Find where the given text appears and provide that cell's center as [X, Y] coordinate. 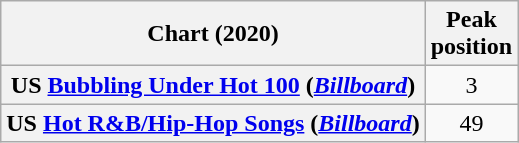
US Hot R&B/Hip-Hop Songs (Billboard) [213, 123]
Chart (2020) [213, 34]
49 [471, 123]
US Bubbling Under Hot 100 (Billboard) [213, 85]
3 [471, 85]
Peakposition [471, 34]
